Return the (X, Y) coordinate for the center point of the cell that contains the specified text.  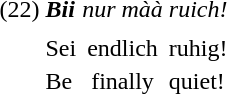
endlich (123, 48)
Sei (61, 48)
